Output the [X, Y] coordinate of the center of the cell containing the given text.  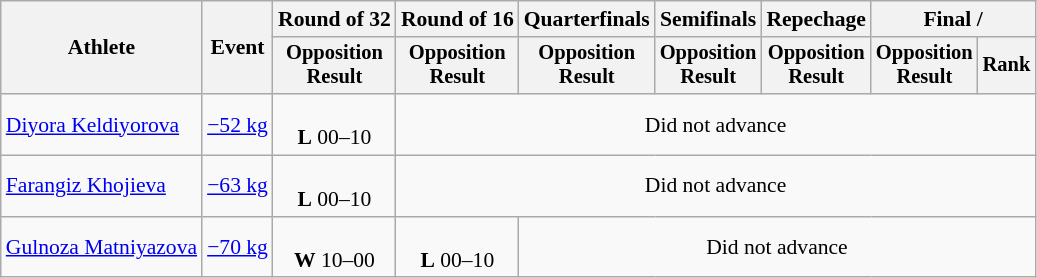
Quarterfinals [587, 19]
W 10–00 [334, 248]
Round of 32 [334, 19]
−70 kg [238, 248]
Rank [1007, 66]
−63 kg [238, 186]
Final / [953, 19]
Athlete [102, 48]
Repechage [816, 19]
Round of 16 [458, 19]
Semifinals [708, 19]
Event [238, 48]
−52 kg [238, 124]
Gulnoza Matniyazova [102, 248]
Diyora Keldiyorova [102, 124]
Farangiz Khojieva [102, 186]
